Return [x, y] of the center of cell containing provided text 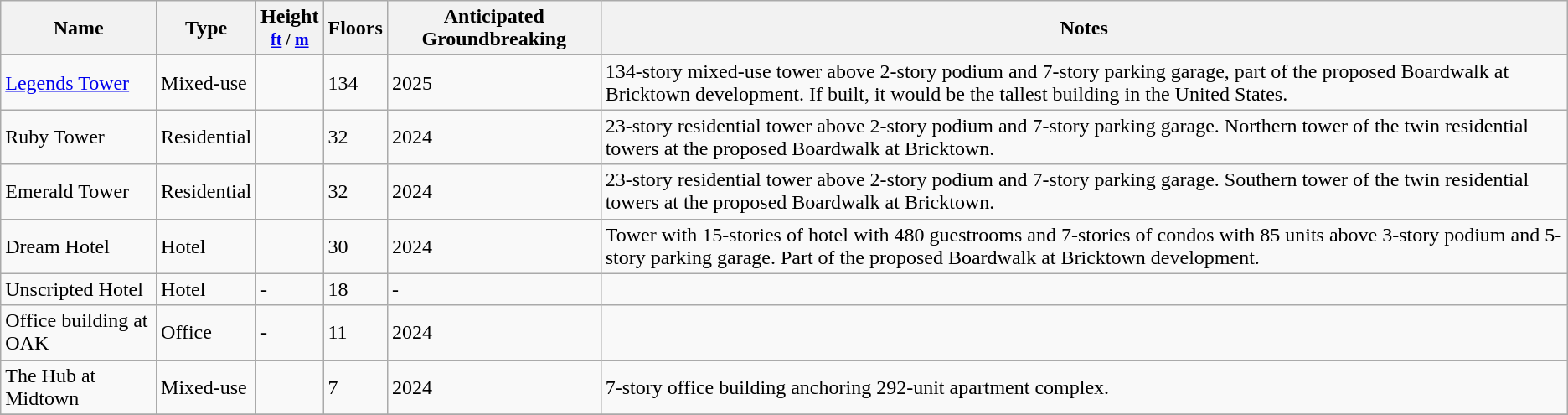
30 [355, 246]
7 [355, 387]
7-story office building anchoring 292-unit apartment complex. [1084, 387]
Notes [1084, 29]
11 [355, 332]
18 [355, 289]
Unscripted Hotel [79, 289]
The Hub at Midtown [79, 387]
Emerald Tower [79, 191]
Type [206, 29]
Name [79, 29]
Anticipated Groundbreaking [494, 29]
Office building at OAK [79, 332]
134 [355, 82]
Floors [355, 29]
Dream Hotel [79, 246]
Office [206, 332]
2025 [494, 82]
Legends Tower [79, 82]
Heightft / m [290, 29]
Ruby Tower [79, 137]
